Extract the (x, y) coordinate from the center of the cell holding the provided text.  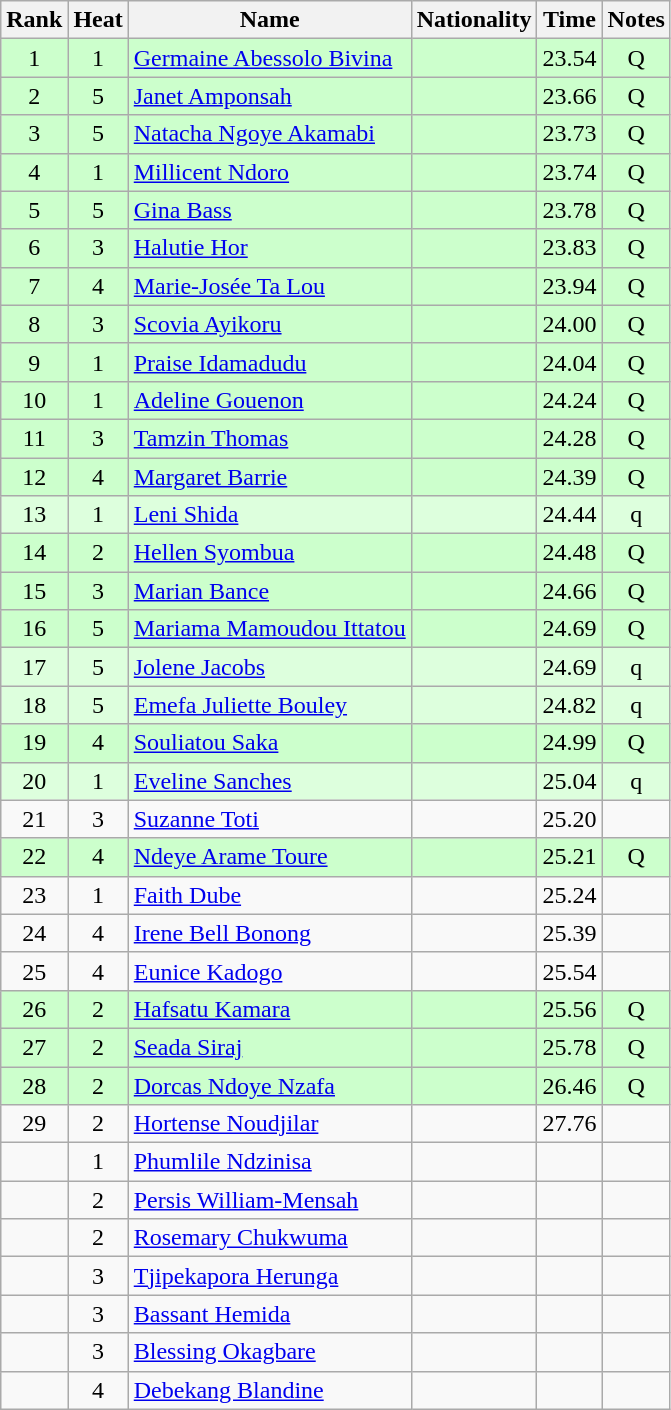
Bassant Hemida (270, 1314)
25.21 (570, 857)
Tjipekapora Herunga (270, 1276)
24.48 (570, 553)
Rank (34, 20)
23.73 (570, 134)
Heat (98, 20)
23.78 (570, 210)
Souliatou Saka (270, 743)
25.24 (570, 895)
14 (34, 553)
Rosemary Chukwuma (270, 1238)
Marie-Josée Ta Lou (270, 286)
29 (34, 1124)
Seada Siraj (270, 1047)
Praise Idamadudu (270, 362)
Mariama Mamoudou Ittatou (270, 629)
25.78 (570, 1047)
7 (34, 286)
24 (34, 933)
Phumlile Ndzinisa (270, 1162)
Time (570, 20)
23 (34, 895)
24.04 (570, 362)
Scovia Ayikoru (270, 324)
Ndeye Arame Toure (270, 857)
25.20 (570, 819)
Leni Shida (270, 515)
17 (34, 667)
Nationality (474, 20)
13 (34, 515)
9 (34, 362)
Debekang Blandine (270, 1390)
Notes (636, 20)
10 (34, 400)
23.54 (570, 58)
Halutie Hor (270, 248)
Germaine Abessolo Bivina (270, 58)
24.44 (570, 515)
Name (270, 20)
19 (34, 743)
25 (34, 971)
27 (34, 1047)
Persis William-Mensah (270, 1200)
21 (34, 819)
24.82 (570, 705)
Suzanne Toti (270, 819)
Janet Amponsah (270, 96)
11 (34, 438)
26 (34, 1009)
25.54 (570, 971)
28 (34, 1085)
23.94 (570, 286)
Eveline Sanches (270, 781)
22 (34, 857)
8 (34, 324)
Hortense Noudjilar (270, 1124)
Irene Bell Bonong (270, 933)
16 (34, 629)
24.99 (570, 743)
Adeline Gouenon (270, 400)
18 (34, 705)
20 (34, 781)
Natacha Ngoye Akamabi (270, 134)
25.04 (570, 781)
26.46 (570, 1085)
Tamzin Thomas (270, 438)
6 (34, 248)
Hafsatu Kamara (270, 1009)
25.39 (570, 933)
Dorcas Ndoye Nzafa (270, 1085)
24.66 (570, 591)
Hellen Syombua (270, 553)
23.74 (570, 172)
Marian Bance (270, 591)
24.28 (570, 438)
24.00 (570, 324)
Emefa Juliette Bouley (270, 705)
23.83 (570, 248)
Jolene Jacobs (270, 667)
12 (34, 477)
24.39 (570, 477)
24.24 (570, 400)
Millicent Ndoro (270, 172)
23.66 (570, 96)
Eunice Kadogo (270, 971)
15 (34, 591)
27.76 (570, 1124)
25.56 (570, 1009)
Faith Dube (270, 895)
Margaret Barrie (270, 477)
Gina Bass (270, 210)
Blessing Okagbare (270, 1352)
